From the cell containing the given text, extract its center point as [X, Y] coordinate. 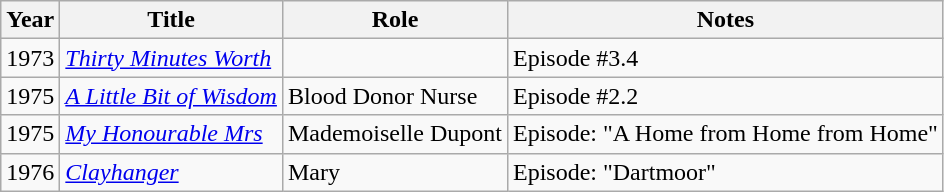
Mary [394, 172]
Blood Donor Nurse [394, 96]
Role [394, 20]
Thirty Minutes Worth [172, 58]
Episode: "Dartmoor" [725, 172]
Title [172, 20]
Episode #3.4 [725, 58]
A Little Bit of Wisdom [172, 96]
Year [30, 20]
Notes [725, 20]
1976 [30, 172]
Clayhanger [172, 172]
1973 [30, 58]
Episode: "A Home from Home from Home" [725, 134]
My Honourable Mrs [172, 134]
Mademoiselle Dupont [394, 134]
Episode #2.2 [725, 96]
